Pinpoint the cell where the given text exists, returning its [x, y] midpoint coordinate. 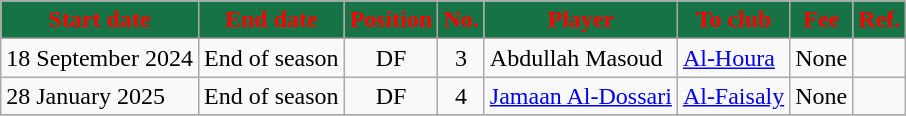
3 [461, 58]
4 [461, 96]
Jamaan Al-Dossari [580, 96]
Al-Faisaly [733, 96]
To club [733, 20]
Al-Houra [733, 58]
No. [461, 20]
Fee [822, 20]
Start date [100, 20]
Abdullah Masoud [580, 58]
Ref. [880, 20]
18 September 2024 [100, 58]
End date [271, 20]
Position [391, 20]
Player [580, 20]
28 January 2025 [100, 96]
